Scan for the cell matching the given text and deliver its [x, y] coordinate at center. 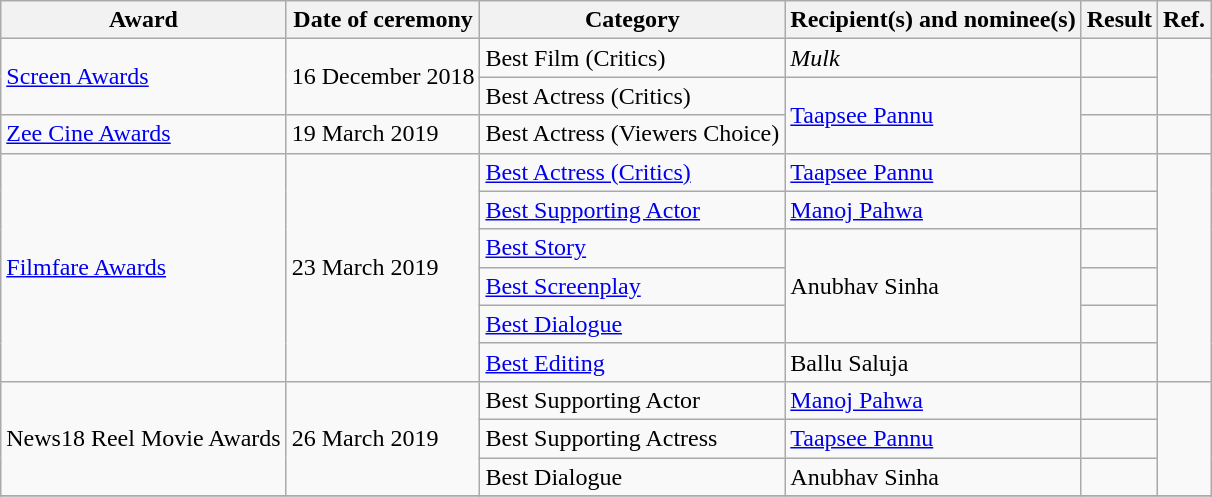
Best Screenplay [632, 286]
16 December 2018 [383, 77]
Best Film (Critics) [632, 58]
Ballu Saluja [933, 362]
Best Editing [632, 362]
Date of ceremony [383, 20]
Best Supporting Actress [632, 438]
Result [1119, 20]
Best Actress (Viewers Choice) [632, 134]
23 March 2019 [383, 267]
Ref. [1184, 20]
Category [632, 20]
Mulk [933, 58]
Screen Awards [144, 77]
Filmfare Awards [144, 267]
Zee Cine Awards [144, 134]
26 March 2019 [383, 438]
Award [144, 20]
Best Story [632, 248]
News18 Reel Movie Awards [144, 438]
Recipient(s) and nominee(s) [933, 20]
19 March 2019 [383, 134]
